Pinpoint the cell where the given text exists, returning its [X, Y] midpoint coordinate. 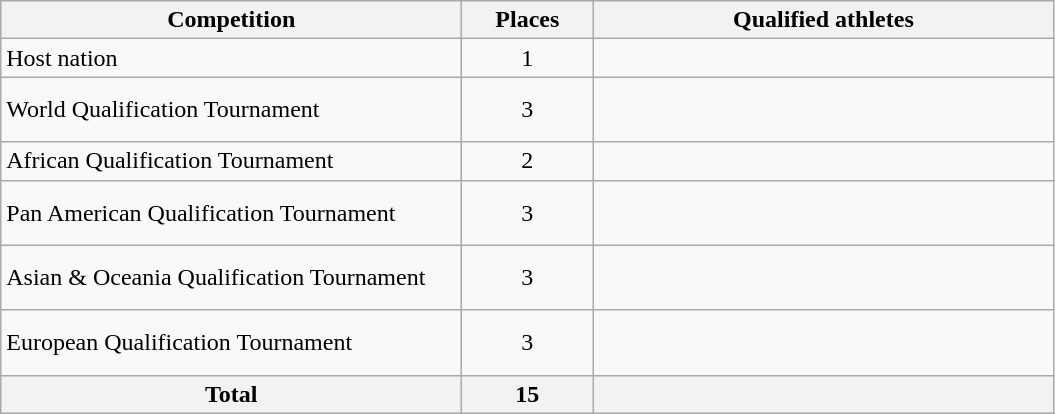
Host nation [232, 58]
Total [232, 394]
Pan American Qualification Tournament [232, 212]
Asian & Oceania Qualification Tournament [232, 278]
World Qualification Tournament [232, 110]
Qualified athletes [824, 20]
European Qualification Tournament [232, 342]
Places [528, 20]
1 [528, 58]
15 [528, 394]
African Qualification Tournament [232, 161]
Competition [232, 20]
2 [528, 161]
